Pinpoint the cell where the given text exists, returning its (x, y) midpoint coordinate. 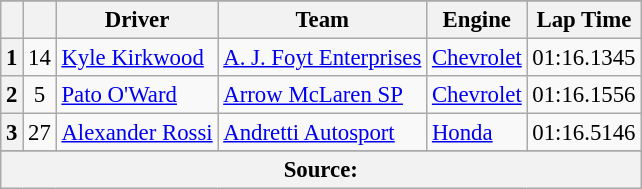
Honda (477, 133)
01:16.1556 (584, 95)
3 (12, 133)
Driver (137, 20)
A. J. Foyt Enterprises (322, 58)
Arrow McLaren SP (322, 95)
1 (12, 58)
14 (40, 58)
Lap Time (584, 20)
Source: (321, 170)
Team (322, 20)
Engine (477, 20)
01:16.5146 (584, 133)
Alexander Rossi (137, 133)
Kyle Kirkwood (137, 58)
5 (40, 95)
Pato O'Ward (137, 95)
27 (40, 133)
Andretti Autosport (322, 133)
01:16.1345 (584, 58)
2 (12, 95)
